From the cell containing the given text, extract its center point as [x, y] coordinate. 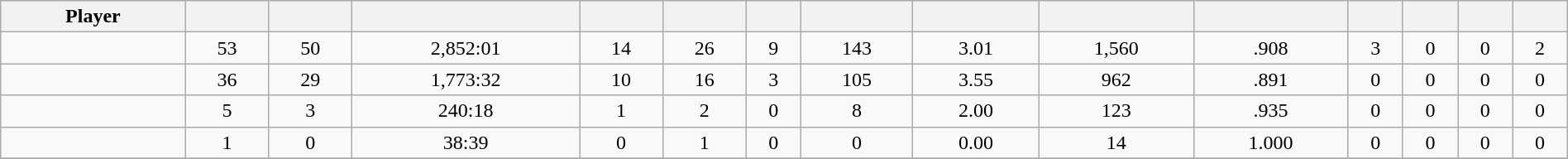
962 [1116, 79]
Player [93, 17]
3.01 [976, 48]
143 [857, 48]
2,852:01 [466, 48]
240:18 [466, 111]
1,560 [1116, 48]
2.00 [976, 111]
9 [773, 48]
5 [227, 111]
0.00 [976, 142]
105 [857, 79]
38:39 [466, 142]
.891 [1270, 79]
.908 [1270, 48]
.935 [1270, 111]
36 [227, 79]
1,773:32 [466, 79]
10 [622, 79]
3.55 [976, 79]
29 [311, 79]
50 [311, 48]
8 [857, 111]
53 [227, 48]
26 [705, 48]
1.000 [1270, 142]
123 [1116, 111]
16 [705, 79]
